Search for the cell housing the specified text and yield its (X, Y) center coordinate. 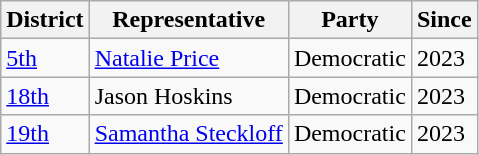
Since (444, 20)
Natalie Price (188, 58)
Representative (188, 20)
Samantha Steckloff (188, 134)
Jason Hoskins (188, 96)
5th (45, 58)
19th (45, 134)
18th (45, 96)
District (45, 20)
Party (350, 20)
